Extract the (X, Y) coordinate from the center of the cell holding the provided text.  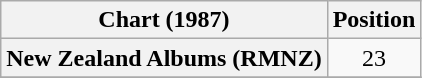
Position (374, 20)
New Zealand Albums (RMNZ) (164, 58)
Chart (1987) (164, 20)
23 (374, 58)
